Scan for the cell matching the given text and deliver its [X, Y] coordinate at center. 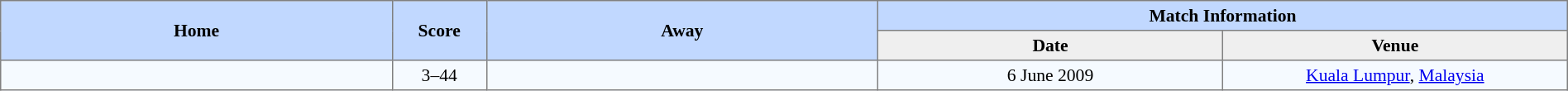
Match Information [1223, 16]
Date [1050, 45]
6 June 2009 [1050, 75]
Away [682, 31]
Kuala Lumpur, Malaysia [1394, 75]
Score [439, 31]
3–44 [439, 75]
Home [197, 31]
Venue [1394, 45]
